For the text-containing cell, return its midpoint in [X, Y] coordinate format. 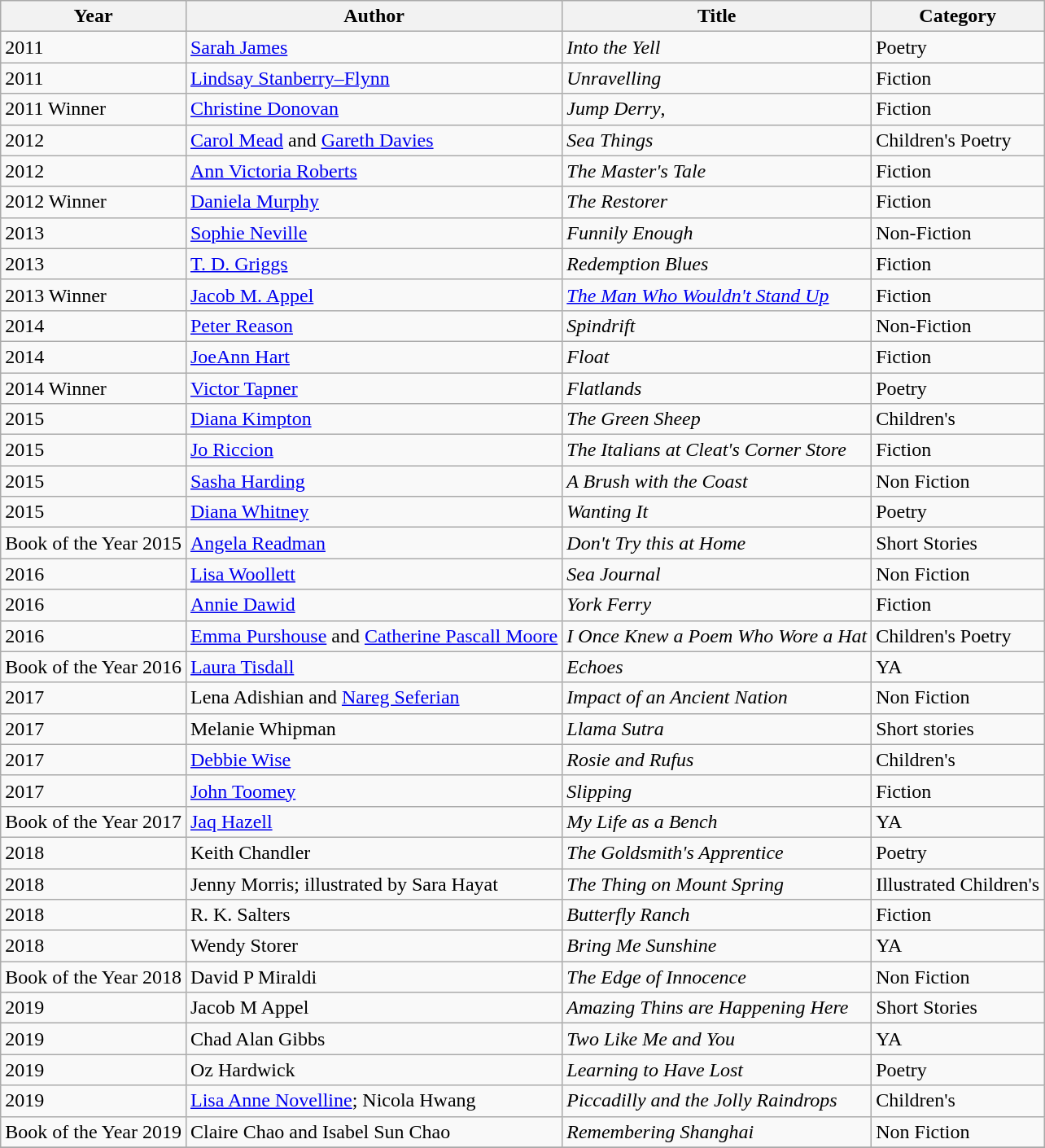
Book of the Year 2015 [94, 543]
Learning to Have Lost [717, 1070]
Unravelling [717, 78]
Jacob M. Appel [374, 295]
Angela Readman [374, 543]
Lisa Anne Novelline; Nicola Hwang [374, 1101]
Jacob M Appel [374, 1008]
Float [717, 357]
Sasha Harding [374, 481]
Oz Hardwick [374, 1070]
Book of the Year 2017 [94, 822]
The Thing on Mount Spring [717, 883]
Wanting It [717, 512]
Chad Alan Gibbs [374, 1039]
Claire Chao and Isabel Sun Chao [374, 1132]
I Once Knew a Poem Who Wore a Hat [717, 636]
Butterfly Ranch [717, 915]
Jenny Morris; illustrated by Sara Hayat [374, 883]
A Brush with the Coast [717, 481]
Llama Sutra [717, 729]
The Goldsmith's Apprentice [717, 852]
Author [374, 16]
Book of the Year 2016 [94, 667]
Melanie Whipman [374, 729]
Title [717, 16]
Jo Riccion [374, 450]
The Master's Tale [717, 171]
Piccadilly and the Jolly Raindrops [717, 1101]
Sophie Neville [374, 233]
JoeAnn Hart [374, 357]
R. K. Salters [374, 915]
Lindsay Stanberry–Flynn [374, 78]
Short stories [958, 729]
Remembering Shanghai [717, 1132]
2014 Winner [94, 388]
Peter Reason [374, 326]
Christine Donovan [374, 109]
Diana Kimpton [374, 419]
Ann Victoria Roberts [374, 171]
Spindrift [717, 326]
Two Like Me and You [717, 1039]
Emma Purshouse and Catherine Pascall Moore [374, 636]
2012 Winner [94, 202]
Sea Things [717, 140]
Year [94, 16]
Daniela Murphy [374, 202]
Jump Derry, [717, 109]
The Green Sheep [717, 419]
2011 Winner [94, 109]
John Toomey [374, 791]
Funnily Enough [717, 233]
York Ferry [717, 605]
Sarah James [374, 47]
Diana Whitney [374, 512]
Keith Chandler [374, 852]
Don't Try this at Home [717, 543]
Amazing Thins are Happening Here [717, 1008]
The Man Who Wouldn't Stand Up [717, 295]
Illustrated Children's [958, 883]
Impact of an Ancient Nation [717, 698]
My Life as a Bench [717, 822]
Book of the Year 2019 [94, 1132]
The Edge of Innocence [717, 977]
Victor Tapner [374, 388]
Lisa Woollett [374, 574]
Jaq Hazell [374, 822]
Rosie and Rufus [717, 760]
Slipping [717, 791]
The Italians at Cleat's Corner Store [717, 450]
David P Miraldi [374, 977]
Sea Journal [717, 574]
Laura Tisdall [374, 667]
Into the Yell [717, 47]
2013 Winner [94, 295]
Wendy Storer [374, 946]
Lena Adishian and Nareg Seferian [374, 698]
Category [958, 16]
Flatlands [717, 388]
Carol Mead and Gareth Davies [374, 140]
Echoes [717, 667]
Book of the Year 2018 [94, 977]
Annie Dawid [374, 605]
The Restorer [717, 202]
Redemption Blues [717, 264]
Bring Me Sunshine [717, 946]
Debbie Wise [374, 760]
T. D. Griggs [374, 264]
